Identify which cell holds the provided text, then report its (X, Y) central coordinate. 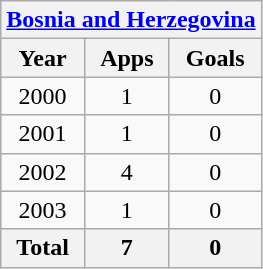
2000 (43, 96)
Apps (126, 58)
2002 (43, 172)
4 (126, 172)
2003 (43, 210)
2001 (43, 134)
Total (43, 248)
Year (43, 58)
Goals (215, 58)
7 (126, 248)
Bosnia and Herzegovina (131, 20)
